Scan for the cell matching the given text and deliver its [X, Y] coordinate at center. 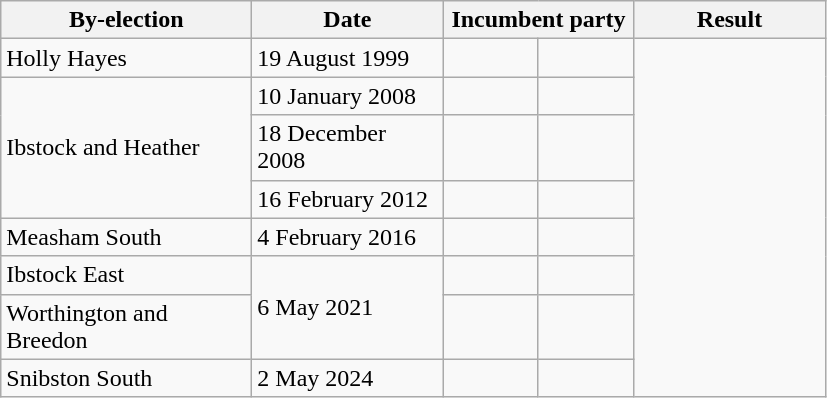
Incumbent party [538, 20]
4 February 2016 [348, 237]
By-election [126, 20]
Snibston South [126, 378]
19 August 1999 [348, 58]
16 February 2012 [348, 199]
10 January 2008 [348, 96]
2 May 2024 [348, 378]
Holly Hayes [126, 58]
Result [730, 20]
Ibstock and Heather [126, 148]
18 December 2008 [348, 148]
Worthington and Breedon [126, 326]
Date [348, 20]
Measham South [126, 237]
6 May 2021 [348, 308]
Ibstock East [126, 275]
